Determine the (x, y) coordinate at the center of the cell enclosing the given text.  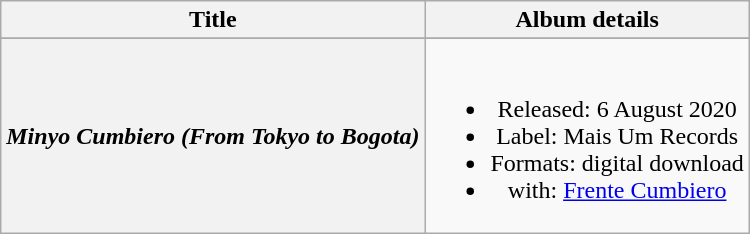
Album details (587, 20)
Minyo Cumbiero (From Tokyo to Bogota) (213, 136)
Title (213, 20)
Released: 6 August 2020Label: Mais Um RecordsFormats: digital downloadwith: Frente Cumbiero (587, 136)
